Return the (x, y) coordinate for the center point of the cell that contains the specified text.  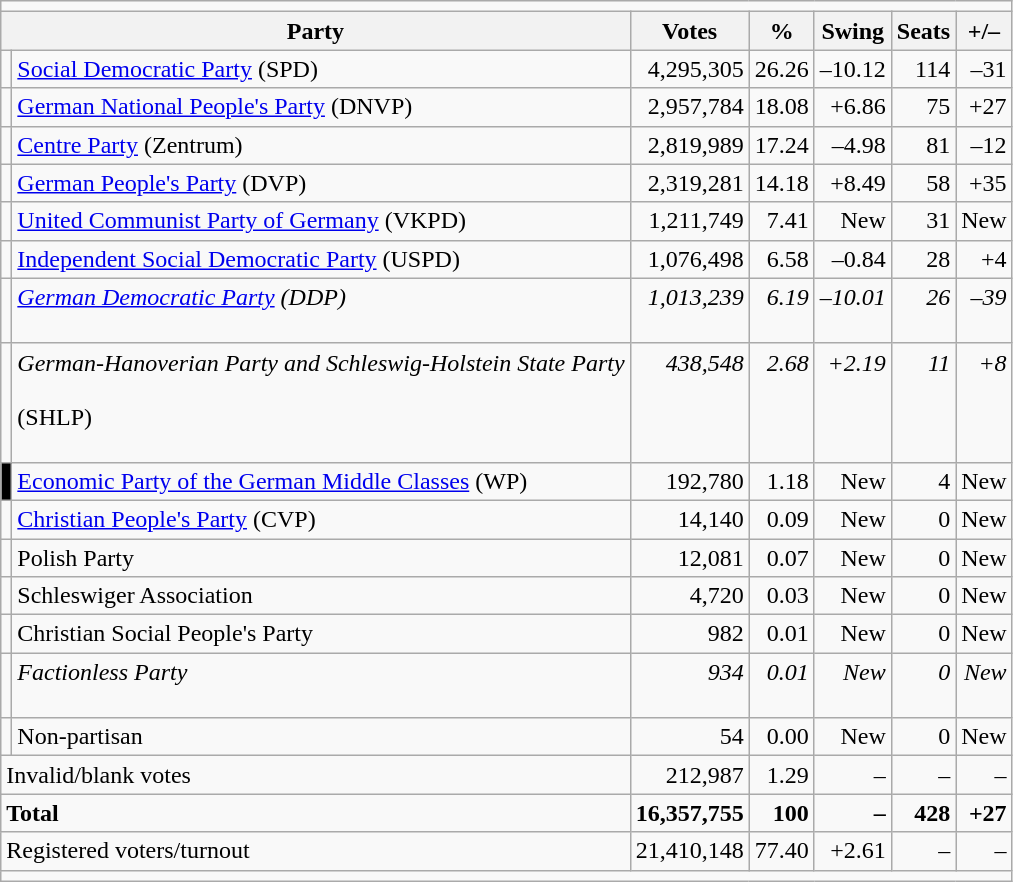
Centre Party (Zentrum) (321, 145)
Christian People's Party (CVP) (321, 519)
0.09 (782, 519)
14.18 (782, 183)
4 (923, 481)
–39 (984, 310)
18.08 (782, 107)
+2.61 (852, 851)
–31 (984, 69)
United Communist Party of Germany (VKPD) (321, 221)
German Democratic Party (DDP) (321, 310)
21,410,148 (690, 851)
1.29 (782, 775)
–0.84 (852, 259)
1.18 (782, 481)
Seats (923, 31)
2,957,784 (690, 107)
11 (923, 402)
58 (923, 183)
28 (923, 259)
+8 (984, 402)
Economic Party of the German Middle Classes (WP) (321, 481)
26 (923, 310)
+/– (984, 31)
Invalid/blank votes (316, 775)
14,140 (690, 519)
54 (690, 737)
428 (923, 813)
Christian Social People's Party (321, 634)
2.68 (782, 402)
German People's Party (DVP) (321, 183)
81 (923, 145)
Party (316, 31)
0.00 (782, 737)
Social Democratic Party (SPD) (321, 69)
–4.98 (852, 145)
192,780 (690, 481)
German National People's Party (DNVP) (321, 107)
2,319,281 (690, 183)
Independent Social Democratic Party (USPD) (321, 259)
–10.12 (852, 69)
German-Hanoverian Party and Schleswig-Holstein State Party (SHLP) (321, 402)
+8.49 (852, 183)
100 (782, 813)
+4 (984, 259)
6.19 (782, 310)
–10.01 (852, 310)
% (782, 31)
Polish Party (321, 557)
0.03 (782, 596)
16,357,755 (690, 813)
26.26 (782, 69)
2,819,989 (690, 145)
77.40 (782, 851)
6.58 (782, 259)
1,013,239 (690, 310)
12,081 (690, 557)
982 (690, 634)
31 (923, 221)
1,211,749 (690, 221)
–12 (984, 145)
4,720 (690, 596)
+6.86 (852, 107)
114 (923, 69)
Factionless Party (321, 686)
+35 (984, 183)
Total (316, 813)
0.07 (782, 557)
+2.19 (852, 402)
1,076,498 (690, 259)
17.24 (782, 145)
Registered voters/turnout (316, 851)
75 (923, 107)
Votes (690, 31)
Swing (852, 31)
438,548 (690, 402)
7.41 (782, 221)
Non-partisan (321, 737)
934 (690, 686)
212,987 (690, 775)
4,295,305 (690, 69)
Schleswiger Association (321, 596)
